Locate the cell with the specified text and output its [x, y] center coordinate. 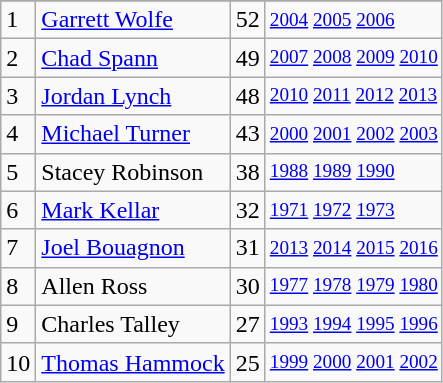
2004 2005 2006 [354, 20]
2 [18, 58]
31 [248, 248]
2000 2001 2002 2003 [354, 134]
Thomas Hammock [133, 362]
3 [18, 96]
1999 2000 2001 2002 [354, 362]
Jordan Lynch [133, 96]
38 [248, 172]
48 [248, 96]
1993 1994 1995 1996 [354, 324]
1 [18, 20]
Stacey Robinson [133, 172]
2007 2008 2009 2010 [354, 58]
1971 1972 1973 [354, 210]
Mark Kellar [133, 210]
2013 2014 2015 2016 [354, 248]
52 [248, 20]
25 [248, 362]
32 [248, 210]
27 [248, 324]
2010 2011 2012 2013 [354, 96]
43 [248, 134]
8 [18, 286]
6 [18, 210]
Joel Bouagnon [133, 248]
4 [18, 134]
9 [18, 324]
Garrett Wolfe [133, 20]
Charles Talley [133, 324]
49 [248, 58]
Chad Spann [133, 58]
30 [248, 286]
7 [18, 248]
1988 1989 1990 [354, 172]
Michael Turner [133, 134]
1977 1978 1979 1980 [354, 286]
Allen Ross [133, 286]
5 [18, 172]
10 [18, 362]
